Scan for the cell matching the given text and deliver its [X, Y] coordinate at center. 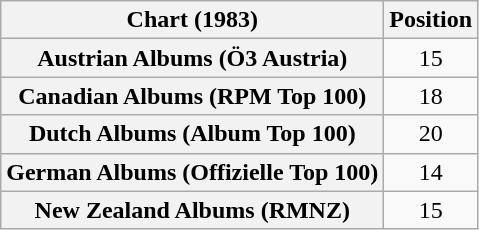
New Zealand Albums (RMNZ) [192, 210]
Dutch Albums (Album Top 100) [192, 134]
Position [431, 20]
18 [431, 96]
14 [431, 172]
German Albums (Offizielle Top 100) [192, 172]
Chart (1983) [192, 20]
Austrian Albums (Ö3 Austria) [192, 58]
20 [431, 134]
Canadian Albums (RPM Top 100) [192, 96]
